Return the (X, Y) coordinate for the center point of the cell that contains the specified text.  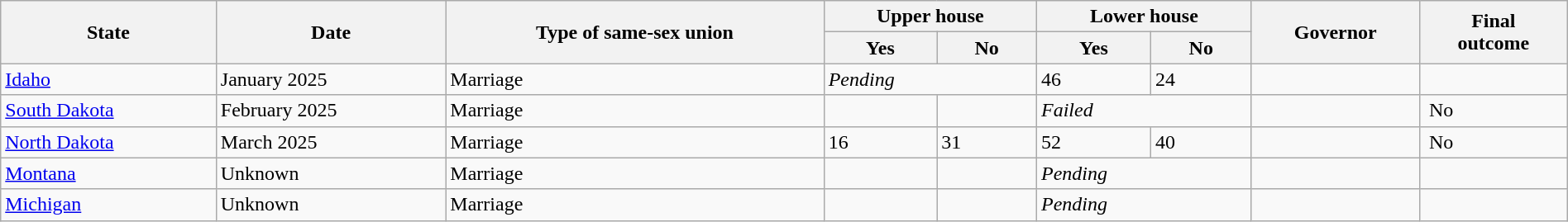
February 2025 (331, 111)
31 (987, 142)
40 (1201, 142)
Michigan (109, 205)
Finaloutcome (1494, 32)
24 (1201, 79)
State (109, 32)
Upper house (930, 17)
Idaho (109, 79)
Type of same-sex union (635, 32)
52 (1093, 142)
46 (1093, 79)
Failed (1144, 111)
Lower house (1144, 17)
16 (880, 142)
Governor (1335, 32)
North Dakota (109, 142)
Montana (109, 173)
March 2025 (331, 142)
Date (331, 32)
South Dakota (109, 111)
January 2025 (331, 79)
